Return [x, y] of the center of cell containing provided text 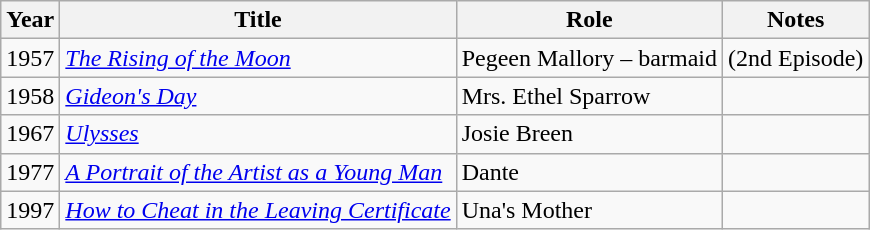
Pegeen Mallory – barmaid [589, 58]
Josie Breen [589, 134]
How to Cheat in the Leaving Certificate [258, 210]
Year [30, 20]
Mrs. Ethel Sparrow [589, 96]
Una's Mother [589, 210]
1977 [30, 172]
A Portrait of the Artist as a Young Man [258, 172]
Notes [795, 20]
Ulysses [258, 134]
The Rising of the Moon [258, 58]
1958 [30, 96]
(2nd Episode) [795, 58]
1957 [30, 58]
Role [589, 20]
Dante [589, 172]
Title [258, 20]
Gideon's Day [258, 96]
1997 [30, 210]
1967 [30, 134]
